Scan for the cell matching the given text and deliver its [x, y] coordinate at center. 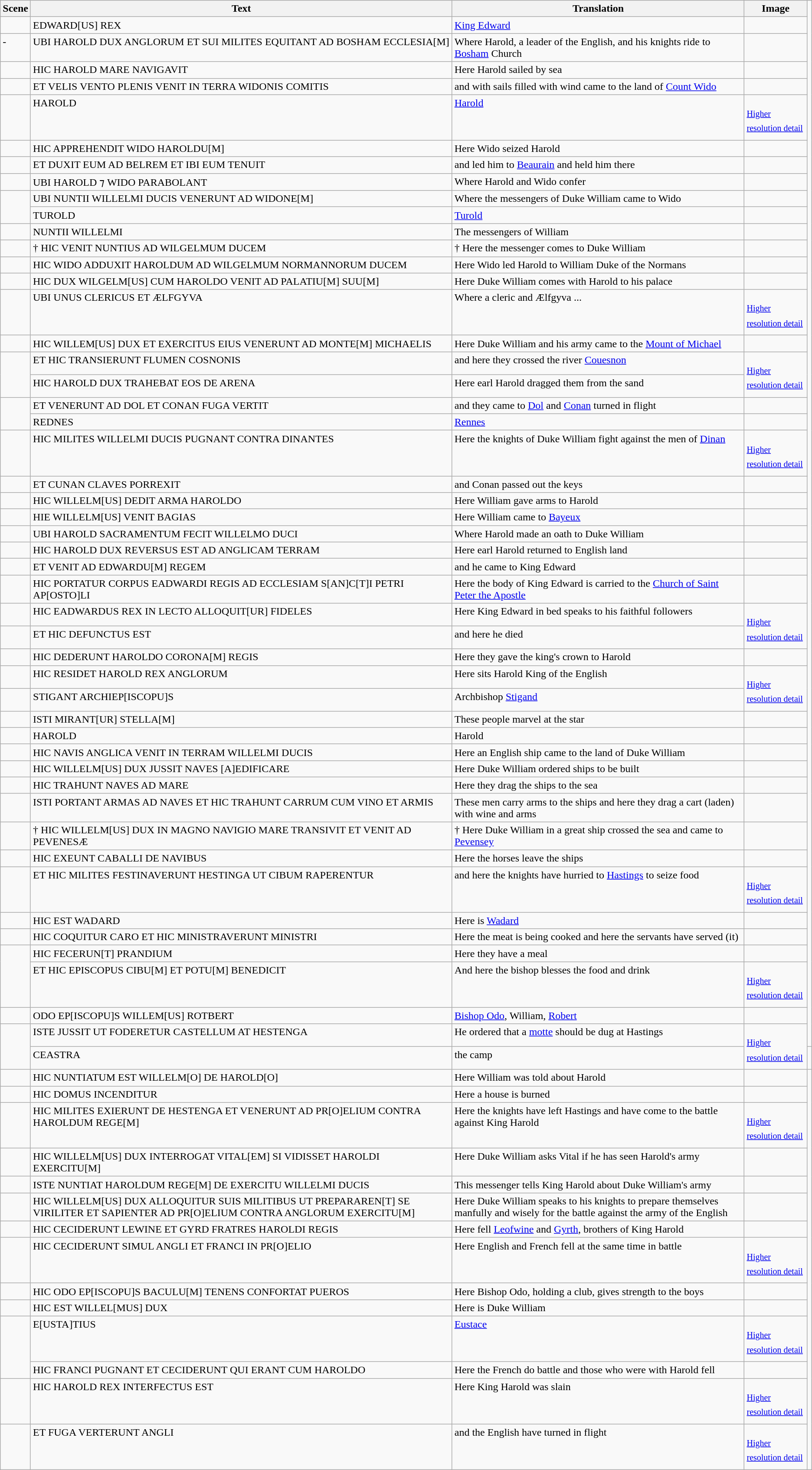
ET VELIS VENTO PLENIS VENIT IN TERRA WIDONIS COMITIS [241, 86]
Where the messengers of Duke William came to Wido [598, 199]
Here earl Harold returned to English land [598, 550]
Here Wido led Harold to William Duke of the Normans [598, 265]
These men carry arms to the ships and here they drag a cart (laden) with wine and arms [598, 807]
ET HIC TRANSIERUNT FLUMEN COSNONIS [241, 363]
HIC HAROLD DUX TRAHEBAT EOS DE ARENA [241, 386]
And here the bishop blesses the food and drink [598, 984]
Rennes [598, 422]
Here the knights of Duke William fight against the men of Dinan [598, 453]
Here they drag the ships to the sea [598, 785]
Here the meat is being cooked and here the servants have served (it) [598, 937]
Eustace [598, 1339]
Here King Harold was slain [598, 1401]
Here Duke William comes with Harold to his palace [598, 281]
HIC DUX WILGELM[US] CUM HAROLDO VENIT AD PALATIU[M] SUU[M] [241, 281]
Where Harold made an oath to Duke William [598, 534]
Where a cleric and Ælfgyva ... [598, 312]
Here is Wadard [598, 921]
Translation [598, 9]
and here the knights have hurried to Hastings to seize food [598, 890]
and they came to Dol and Conan turned in flight [598, 405]
UBI NUNTII WILLELMI DUCIS VENERUNT AD WIDONE[M] [241, 199]
Here Duke William ordered ships to be built [598, 769]
REDNES [241, 422]
HIC CECIDERUNT SIMUL ANGLI ET FRANCI IN PR[O]ELIO [241, 1260]
- [16, 48]
HIC WILLELM[US] DUX INTERROGAT VITAL[EM] SI VIDISSET HAROLDI EXERCITU[M] [241, 1162]
Here earl Harold dragged them from the sand [598, 386]
E[USTA]TIUS [241, 1339]
HIC WILLELM[US] DUX ALLOQUITUR SUIS MILITIBUS UT PREPARAREN[T] SE VIRILITER ET SAPIENTER AD PR[O]ELIUM CONTRA ANGLORUM EXERCITU[M] [241, 1207]
Here a house is burned [598, 1094]
Here Duke William asks Vital if he has seen Harold's army [598, 1162]
CEASTRA [241, 1058]
HIC DOMUS INCENDITUR [241, 1094]
Here Duke William speaks to his knights to prepare themselves manfully and wisely for the battle against the army of the English [598, 1207]
HIC COQUITUR CARO ET HIC MINISTRAVERUNT MINISTRI [241, 937]
HIC ODO EP[ISCOPU]S BACULU[M] TENENS CONFORTAT PUEROS [241, 1291]
TUROLD [241, 215]
ODO EP[ISCOPU]S WILLEM[US] ROTBERT [241, 1016]
HIC EST WILLEL[MUS] DUX [241, 1308]
† Here Duke William in a great ship crossed the sea and came to Pevensey [598, 836]
Turold [598, 215]
Here Harold sailed by sea [598, 70]
HIC EXEUNT CABALLI DE NAVIBUS [241, 858]
Here they gave the king's crown to Harold [598, 657]
and here they crossed the river Couesnon [598, 363]
† HIC WILLELM[US] DUX IN MAGNO NAVIGIO MARE TRANSIVIT ET VENIT AD PEVENESÆ [241, 836]
Here sits Harold King of the English [598, 677]
HIC EST WADARD [241, 921]
HIC RESIDET HAROLD REX ANGLORUM [241, 677]
NUNTII WILLELMI [241, 232]
Archbishop Stigand [598, 700]
Here William was told about Harold [598, 1078]
and the English have turned in flight [598, 1447]
ISTE NUNTIAT HAROLDUM REGE[M] DE EXERCITU WILLELMI DUCIS [241, 1184]
He ordered that a motte should be dug at Hastings [598, 1036]
Here Wido seized Harold [598, 148]
Where Harold and Wido confer [598, 182]
Here they have a meal [598, 954]
HIC EADWARDUS REX IN LECTO ALLOQUIT[UR] FIDELES [241, 615]
Bishop Odo, William, Robert [598, 1016]
ET CUNAN CLAVES PORREXIT [241, 484]
The messengers of William [598, 232]
ET HIC DEFUNCTUS EST [241, 637]
Here William gave arms to Harold [598, 501]
Here English and French fell at the same time in battle [598, 1260]
Here the horses leave the ships [598, 858]
Here is Duke William [598, 1308]
Text [241, 9]
HIC FRANCI PUGNANT ET CECIDERUNT QUI ERANT CUM HAROLDO [241, 1370]
ISTI PORTANT ARMAS AD NAVES ET HIC TRAHUNT CARRUM CUM VINO ET ARMIS [241, 807]
Here William came to Bayeux [598, 517]
This messenger tells King Harold about Duke William's army [598, 1184]
EDWARD[US] REX [241, 25]
and here he died [598, 637]
HIC CECIDERUNT LEWINE ET GYRD FRATRES HAROLDI REGIS [241, 1229]
STIGANT ARCHIEP[ISCOPU]S [241, 700]
ISTI MIRANT[UR] STELLA[M] [241, 719]
Here the body of King Edward is carried to the Church of Saint Peter the Apostle [598, 589]
ET DUXIT EUM AD BELREM ET IBI EUM TENUIT [241, 165]
HIC HAROLD REX INTERFECTUS EST [241, 1401]
HIC MILITES WILLELMI DUCIS PUGNANT CONTRA DINANTES [241, 453]
HIC FECERUN[T] PRANDIUM [241, 954]
UBI HAROLD SACRAMENTUM FECIT WILLELMO DUCI [241, 534]
HIC NAVIS ANGLICA VENIT IN TERRAM WILLELMI DUCIS [241, 752]
HIC DEDERUNT HAROLDO CORONA[M] REGIS [241, 657]
ET VENIT AD EDWARDU[M] REGEM [241, 567]
HIC MILITES EXIERUNT DE HESTENGA ET VENERUNT AD PR[O]ELIUM CONTRA HAROLDUM REGE[M] [241, 1125]
HIC HAROLD MARE NAVIGAVIT [241, 70]
ET HIC MILITES FESTINAVERUNT HESTINGA UT CIBUM RAPERENTUR [241, 890]
Here Duke William and his army came to the Mount of Michael [598, 343]
the camp [598, 1058]
HIC WILLEM[US] DUX ET EXERCITUS EIUS VENERUNT AD MONTE[M] MICHAELIS [241, 343]
HIC WILLELM[US] DEDIT ARMA HAROLDO [241, 501]
Here the French do battle and those who were with Harold fell [598, 1370]
Scene [16, 9]
Here an English ship came to the land of Duke William [598, 752]
ET HIC EPISCOPUS CIBU[M] ET POTU[M] BENEDICIT [241, 984]
Image [776, 9]
† HIC VENIT NUNTIUS AD WILGELMUM DUCEM [241, 248]
and he came to King Edward [598, 567]
HIC PORTATUR CORPUS EADWARDI REGIS AD ECCLESIAM S[AN]C[T]I PETRI AP[OSTO]LI [241, 589]
UBI HAROLD ⁊ WIDO PARABOLANT [241, 182]
† Here the messenger comes to Duke William [598, 248]
and led him to Beaurain and held him there [598, 165]
UBI UNUS CLERICUS ET ÆLFGYVA [241, 312]
These people marvel at the star [598, 719]
HIC TRAHUNT NAVES AD MARE [241, 785]
ISTE JUSSIT UT FODERETUR CASTELLUM AT HESTENGA [241, 1036]
HIC HAROLD DUX REVERSUS EST AD ANGLICAM TERRAM [241, 550]
ET VENERUNT AD DOL ET CONAN FUGA VERTIT [241, 405]
HIE WILLELM[US] VENIT BAGIAS [241, 517]
HIC WILLELM[US] DUX JUSSIT NAVES [A]EDIFICARE [241, 769]
Here fell Leofwine and Gyrth, brothers of King Harold [598, 1229]
Here the knights have left Hastings and have come to the battle against King Harold [598, 1125]
ET FUGA VERTERUNT ANGLI [241, 1447]
Where Harold, a leader of the English, and his knights ride to Bosham Church [598, 48]
HIC WIDO ADDUXIT HAROLDUM AD WILGELMUM NORMANNORUM DUCEM [241, 265]
King Edward [598, 25]
UBI HAROLD DUX ANGLORUM ET SUI MILITES EQUITANT AD BOSHAM ECCLESIA[M] [241, 48]
Here Bishop Odo, holding a club, gives strength to the boys [598, 1291]
HIC APPREHENDIT WIDO HAROLDU[M] [241, 148]
and Conan passed out the keys [598, 484]
Here King Edward in bed speaks to his faithful followers [598, 615]
and with sails filled with wind came to the land of Count Wido [598, 86]
HIC NUNTIATUM EST WILLELM[O] DE HAROLD[O] [241, 1078]
